Output the (X, Y) coordinate of the center of the cell containing the given text.  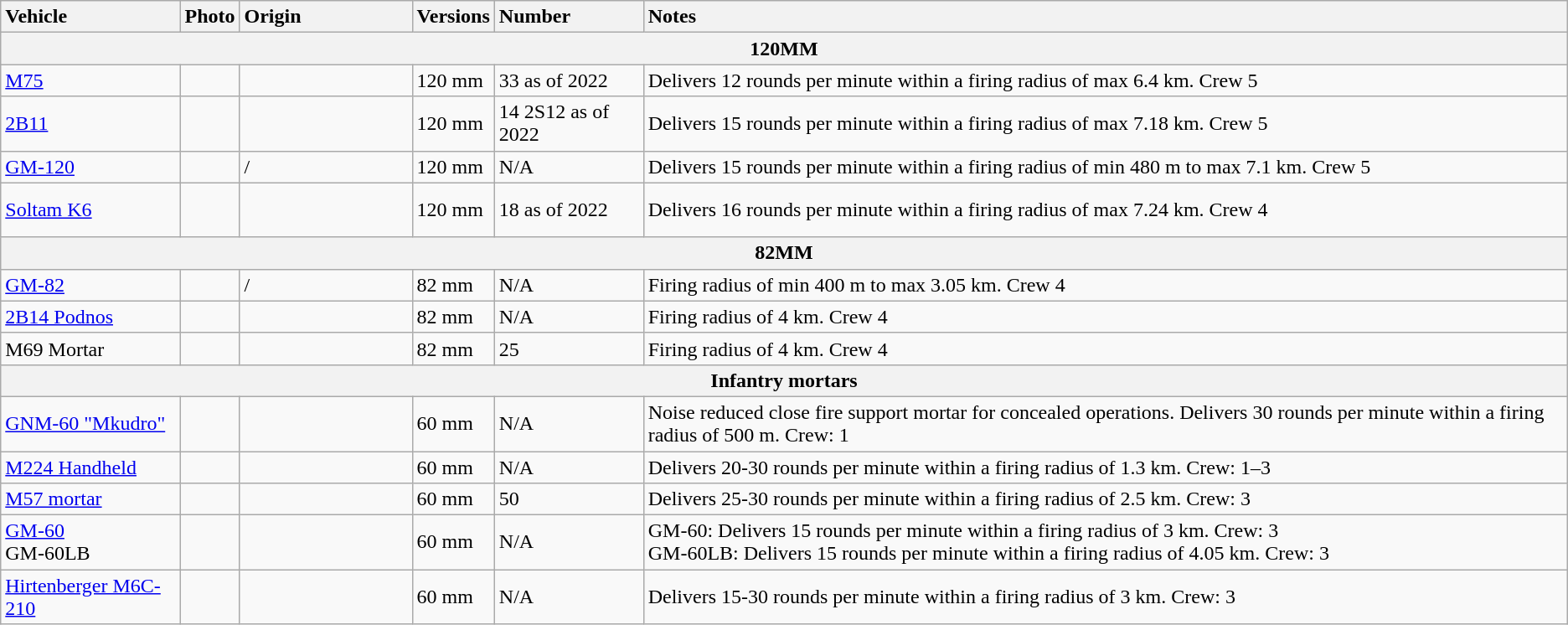
Notes (1106, 17)
Delivers 25-30 rounds per minute within a firing radius of 2.5 km. Crew: 3 (1106, 499)
33 as of 2022 (569, 80)
Vehicle (90, 17)
Photo (209, 17)
50 (569, 499)
Noise reduced close fire support mortar for concealed operations. Delivers 30 rounds per minute within a firing radius of 500 m. Crew: 1 (1106, 424)
18 as of 2022 (569, 209)
M224 Handheld (90, 467)
Soltam K6 (90, 209)
Delivers 15 rounds per minute within a firing radius of max 7.18 km. Crew 5 (1106, 124)
82MM (784, 253)
25 (569, 349)
Origin (326, 17)
120MM (784, 49)
Hirtenberger M6C-210 (90, 597)
Firing radius of min 400 m to max 3.05 km. Crew 4 (1106, 285)
GM-60GM-60LB (90, 543)
M75 (90, 80)
M57 mortar (90, 499)
2B11 (90, 124)
Delivers 16 rounds per minute within a firing radius of max 7.24 km. Crew 4 (1106, 209)
14 2S12 as of 2022 (569, 124)
GM-82 (90, 285)
Infantry mortars (784, 380)
2B14 Podnos (90, 317)
GM-120 (90, 167)
Delivers 15-30 rounds per minute within a firing radius of 3 km. Crew: 3 (1106, 597)
Delivers 12 rounds per minute within a firing radius of max 6.4 km. Crew 5 (1106, 80)
GNM-60 "Mkudro" (90, 424)
Number (569, 17)
Delivers 20-30 rounds per minute within a firing radius of 1.3 km. Crew: 1–3 (1106, 467)
M69 Mortar (90, 349)
Versions (453, 17)
Delivers 15 rounds per minute within a firing radius of min 480 m to max 7.1 km. Crew 5 (1106, 167)
